Identify which cell holds the provided text, then report its [x, y] central coordinate. 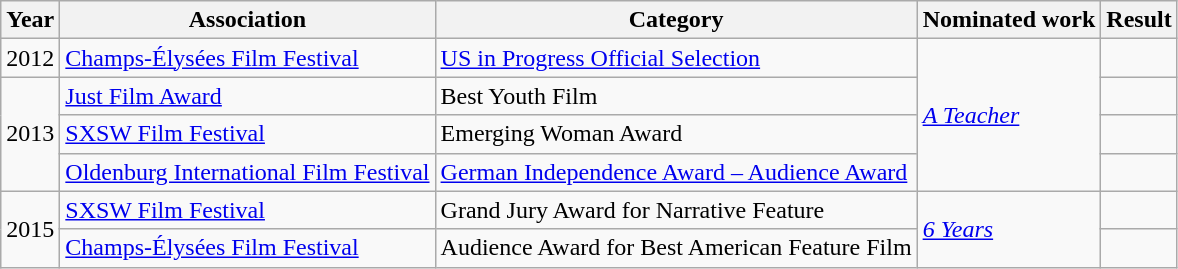
Best Youth Film [676, 96]
Nominated work [1009, 20]
Year [30, 20]
2012 [30, 58]
US in Progress Official Selection [676, 58]
2013 [30, 134]
2015 [30, 229]
Association [248, 20]
A Teacher [1009, 115]
Result [1139, 20]
German Independence Award – Audience Award [676, 172]
Audience Award for Best American Feature Film [676, 248]
Oldenburg International Film Festival [248, 172]
Just Film Award [248, 96]
6 Years [1009, 229]
Emerging Woman Award [676, 134]
Category [676, 20]
Grand Jury Award for Narrative Feature [676, 210]
